Return [x, y] of the center of cell containing provided text 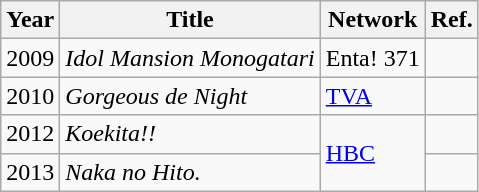
Naka no Hito. [190, 172]
Gorgeous de Night [190, 96]
Idol Mansion Monogatari [190, 58]
Year [30, 20]
Network [372, 20]
HBC [372, 153]
2010 [30, 96]
2009 [30, 58]
Enta! 371 [372, 58]
Ref. [452, 20]
Koekita!! [190, 134]
TVA [372, 96]
2013 [30, 172]
Title [190, 20]
2012 [30, 134]
